Provide the [x, y] coordinate of the cell's center where the given text is located.  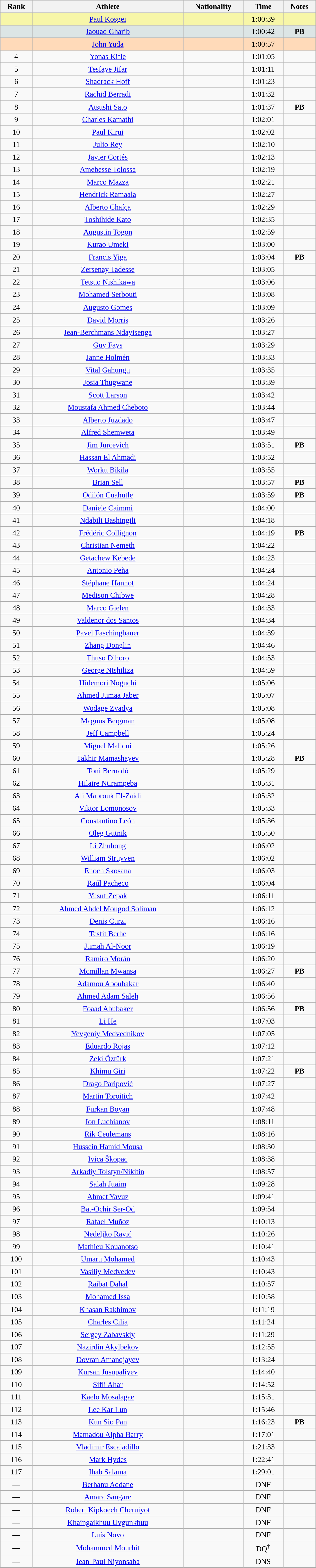
1:00:39 [263, 19]
Time [263, 7]
Mcmillan Mwansa [108, 971]
1:07:03 [263, 1021]
Raúl Pacheco [108, 883]
Worku Bikila [108, 470]
Tetsuo Nishikawa [108, 282]
47 [16, 595]
1:09:28 [263, 1184]
79 [16, 996]
Amebesse Tolossa [108, 170]
115 [16, 1447]
1:01:11 [263, 69]
61 [16, 771]
Yusuf Zepak [108, 896]
1:03:08 [263, 295]
89 [16, 1122]
88 [16, 1109]
31 [16, 395]
Athlete [108, 7]
Rafael Muñoz [108, 1222]
92 [16, 1159]
Vasiliy Medvedev [108, 1272]
69 [16, 871]
1:14:40 [263, 1372]
1:02:19 [263, 170]
1:04:46 [263, 645]
22 [16, 282]
Zersenay Tadesse [108, 270]
38 [16, 483]
Enoch Skosana [108, 871]
Alberto Chaíça [108, 207]
94 [16, 1184]
1:06:12 [263, 909]
Odilón Cuahutle [108, 495]
12 [16, 157]
Kun Sio Pan [108, 1422]
Ahmed Jumaa Jaber [108, 696]
Miguel Mallqui [108, 746]
1:00:42 [263, 32]
50 [16, 633]
59 [16, 746]
82 [16, 1034]
1:06:19 [263, 946]
58 [16, 733]
1:04:39 [263, 633]
71 [16, 896]
DNS [263, 1561]
40 [16, 508]
Umaru Mohamed [108, 1259]
Ahmed Abdel Mougod Soliman [108, 909]
1:04:23 [263, 558]
15 [16, 195]
36 [16, 457]
1:11:19 [263, 1309]
1:08:11 [263, 1122]
1:01:05 [263, 57]
60 [16, 758]
Mark Hydes [108, 1460]
Alfred Shemweta [108, 432]
111 [16, 1397]
1:17:01 [263, 1435]
1:03:49 [263, 432]
10 [16, 132]
52 [16, 658]
1:02:27 [263, 195]
Janne Holmén [108, 358]
30 [16, 383]
76 [16, 959]
26 [16, 332]
Wodage Zvadya [108, 708]
48 [16, 608]
Ramiro Morán [108, 959]
28 [16, 358]
1:29:01 [263, 1472]
104 [16, 1309]
Viktor Lomonosov [108, 808]
Jaouad Gharib [108, 32]
1:03:51 [263, 445]
86 [16, 1084]
102 [16, 1284]
Rank [16, 7]
Kaelo Mosalagae [108, 1397]
Nazirdin Akylbekov [108, 1347]
1:10:58 [263, 1297]
Notes [300, 7]
1:07:48 [263, 1109]
Mathieu Kouanotso [108, 1247]
20 [16, 257]
1:08:16 [263, 1134]
1:02:59 [263, 232]
44 [16, 558]
1:04:33 [263, 608]
64 [16, 808]
32 [16, 407]
Kursan Jusupaliyev [108, 1372]
Hassan El Ahmadi [108, 457]
1:08:57 [263, 1172]
1:03:26 [263, 320]
Oleg Gutnik [108, 833]
1:10:57 [263, 1284]
1:05:32 [263, 796]
Li Zhuhong [108, 846]
Mohamed Issa [108, 1297]
Furkan Boyan [108, 1109]
116 [16, 1460]
Nedeljko Ravić [108, 1234]
1:03:29 [263, 345]
75 [16, 946]
Antonio Peña [108, 570]
17 [16, 220]
Mohammed Mourhit [108, 1548]
1:05:06 [263, 683]
80 [16, 1009]
Stéphane Hannot [108, 583]
1:03:52 [263, 457]
Ivica Škopac [108, 1159]
Nationality [213, 7]
1:01:23 [263, 82]
1:06:40 [263, 984]
1:05:07 [263, 696]
90 [16, 1134]
Berhanu Addane [108, 1485]
1:03:47 [263, 420]
62 [16, 783]
29 [16, 370]
74 [16, 934]
1:06:20 [263, 959]
Zhang Donglin [108, 645]
1:12:55 [263, 1347]
1:03:44 [263, 407]
1:10:41 [263, 1247]
6 [16, 82]
Magnus Bergman [108, 721]
DQ† [263, 1548]
Tesfaye Jifar [108, 69]
Mamadou Alpha Barry [108, 1435]
97 [16, 1222]
Brian Sell [108, 483]
1:06:04 [263, 883]
101 [16, 1272]
Charles Cilia [108, 1322]
1:02:35 [263, 220]
1:03:09 [263, 307]
45 [16, 570]
1:15:31 [263, 1397]
Guy Fays [108, 345]
Daniele Caimmi [108, 508]
Sergey Zabavskiy [108, 1334]
24 [16, 307]
53 [16, 670]
93 [16, 1172]
98 [16, 1234]
1:05:33 [263, 808]
5 [16, 69]
83 [16, 1046]
1:07:05 [263, 1034]
1:04:34 [263, 620]
1:16:23 [263, 1422]
1:04:28 [263, 595]
67 [16, 846]
100 [16, 1259]
1:02:21 [263, 182]
114 [16, 1435]
1:09:54 [263, 1209]
8 [16, 107]
Yonas Kifle [108, 57]
1:07:22 [263, 1071]
1:08:38 [263, 1159]
96 [16, 1209]
1:02:02 [263, 132]
27 [16, 345]
George Ntshiliza [108, 670]
Shadrack Hoff [108, 82]
9 [16, 119]
65 [16, 821]
70 [16, 883]
Ali Mabrouk El-Zaidi [108, 796]
85 [16, 1071]
1:01:37 [263, 107]
Javier Cortés [108, 157]
1:03:42 [263, 395]
112 [16, 1409]
72 [16, 909]
Vital Gahungu [108, 370]
42 [16, 533]
1:05:36 [263, 821]
Li He [108, 1021]
Sifli Ahar [108, 1384]
73 [16, 921]
1:05:24 [263, 733]
1:04:22 [263, 545]
Zeki Öztürk [108, 1059]
113 [16, 1422]
41 [16, 520]
55 [16, 696]
1:02:10 [263, 144]
Frédéric Collignon [108, 533]
Khimu Giri [108, 1071]
Foaad Abubaker [108, 1009]
Jim Jurcevich [108, 445]
Alberto Juzdado [108, 420]
1:04:53 [263, 658]
107 [16, 1347]
1:15:46 [263, 1409]
11 [16, 144]
Bat-Ochir Ser-Od [108, 1209]
Eduardo Rojas [108, 1046]
Ion Luchianov [108, 1122]
1:03:04 [263, 257]
1:14:52 [263, 1384]
57 [16, 721]
105 [16, 1322]
Scott Larson [108, 395]
Augustin Togon [108, 232]
1:09:41 [263, 1196]
Hidemori Noguchi [108, 683]
Christian Nemeth [108, 545]
91 [16, 1147]
Charles Kamathi [108, 119]
1:02:29 [263, 207]
Martin Toroitich [108, 1097]
Rik Ceulemans [108, 1134]
1:06:11 [263, 896]
1:03:27 [263, 332]
Paul Kirui [108, 132]
1:03:35 [263, 370]
Toni Bernadó [108, 771]
Robert Kipkoech Cheruiyot [108, 1510]
Jeff Campbell [108, 733]
1:05:50 [263, 833]
David Morris [108, 320]
68 [16, 858]
1:07:42 [263, 1097]
49 [16, 620]
1:05:29 [263, 771]
1:11:24 [263, 1322]
Rachid Berradi [108, 94]
Hendrick Ramaala [108, 195]
1:03:00 [263, 245]
21 [16, 270]
14 [16, 182]
39 [16, 495]
Ahmet Yavuz [108, 1196]
Francis Yiga [108, 257]
1:04:18 [263, 520]
1:05:26 [263, 746]
43 [16, 545]
78 [16, 984]
33 [16, 420]
Luís Novo [108, 1535]
63 [16, 796]
1:07:12 [263, 1046]
18 [16, 232]
1:11:29 [263, 1334]
1:05:31 [263, 783]
Ndabili Bashingili [108, 520]
Amara Sangare [108, 1497]
66 [16, 833]
77 [16, 971]
1:03:59 [263, 495]
1:02:13 [263, 157]
Julio Rey [108, 144]
13 [16, 170]
Moustafa Ahmed Cheboto [108, 407]
1:04:19 [263, 533]
1:04:59 [263, 670]
John Yuda [108, 44]
81 [16, 1021]
William Struyven [108, 858]
1:06:27 [263, 971]
1:13:24 [263, 1359]
Hussein Hamid Mousa [108, 1147]
Jumah Al-Noor [108, 946]
1:21:33 [263, 1447]
Khaingaikhuu Uvgunkhuu [108, 1522]
1:03:33 [263, 358]
Dovran Amandjayev [108, 1359]
19 [16, 245]
Lee Kar Lun [108, 1409]
Arkadiy Tolstyn/Nikitin [108, 1172]
Mohamed Serbouti [108, 295]
Atsushi Sato [108, 107]
Toshihide Kato [108, 220]
110 [16, 1384]
Vladimir Escajadillo [108, 1447]
46 [16, 583]
99 [16, 1247]
Tesfit Berhe [108, 934]
Josia Thugwane [108, 383]
1:03:39 [263, 383]
1:03:57 [263, 483]
Hilaire Ntirampeba [108, 783]
108 [16, 1359]
Ahmed Adam Saleh [108, 996]
1:02:01 [263, 119]
1:03:05 [263, 270]
106 [16, 1334]
Denis Curzi [108, 921]
1:22:41 [263, 1460]
1:10:13 [263, 1222]
7 [16, 94]
1:06:03 [263, 871]
34 [16, 432]
Raibat Dahal [108, 1284]
25 [16, 320]
Yevgeniy Medvednikov [108, 1034]
103 [16, 1297]
109 [16, 1372]
1:03:06 [263, 282]
56 [16, 708]
54 [16, 683]
1:10:26 [263, 1234]
1:05:28 [263, 758]
95 [16, 1196]
1:08:30 [263, 1147]
Medison Chibwe [108, 595]
1:07:21 [263, 1059]
Marco Mazza [108, 182]
Adamou Aboubakar [108, 984]
Kurao Umeki [108, 245]
Khasan Rakhimov [108, 1309]
Paul Kosgei [108, 19]
51 [16, 645]
Augusto Gomes [108, 307]
Valdenor dos Santos [108, 620]
1:04:00 [263, 508]
1:03:55 [263, 470]
117 [16, 1472]
Getachew Kebede [108, 558]
Pavel Faschingbauer [108, 633]
87 [16, 1097]
4 [16, 57]
1:00:57 [263, 44]
Ihab Salama [108, 1472]
Takhir Mamashayev [108, 758]
16 [16, 207]
1:01:32 [263, 94]
35 [16, 445]
Drago Paripović [108, 1084]
84 [16, 1059]
23 [16, 295]
Salah Juaim [108, 1184]
Jean-Paul Niyonsaba [108, 1561]
Constantino León [108, 821]
Marco Gielen [108, 608]
Jean-Berchmans Ndayisenga [108, 332]
Thuso Dihoro [108, 658]
1:07:27 [263, 1084]
37 [16, 470]
